Output the (X, Y) coordinate of the center of the cell containing the given text.  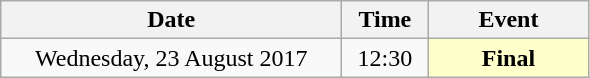
Time (385, 20)
12:30 (385, 58)
Final (508, 58)
Wednesday, 23 August 2017 (172, 58)
Date (172, 20)
Event (508, 20)
